From the cell containing the given text, extract its center point as (x, y) coordinate. 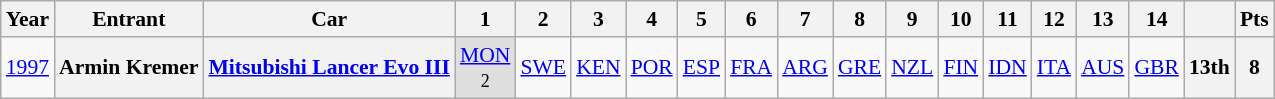
KEN (598, 68)
SWE (543, 68)
Year (28, 19)
5 (702, 19)
NZL (912, 68)
12 (1054, 19)
MON2 (486, 68)
14 (1156, 19)
GBR (1156, 68)
1 (486, 19)
ARG (805, 68)
1997 (28, 68)
IDN (1007, 68)
9 (912, 19)
ITA (1054, 68)
4 (652, 19)
10 (960, 19)
Car (328, 19)
13th (1210, 68)
Pts (1254, 19)
Armin Kremer (128, 68)
FIN (960, 68)
6 (751, 19)
Mitsubishi Lancer Evo III (328, 68)
2 (543, 19)
7 (805, 19)
FRA (751, 68)
AUS (1102, 68)
POR (652, 68)
GRE (860, 68)
13 (1102, 19)
ESP (702, 68)
Entrant (128, 19)
11 (1007, 19)
3 (598, 19)
